Scan for the cell matching the given text and deliver its [x, y] coordinate at center. 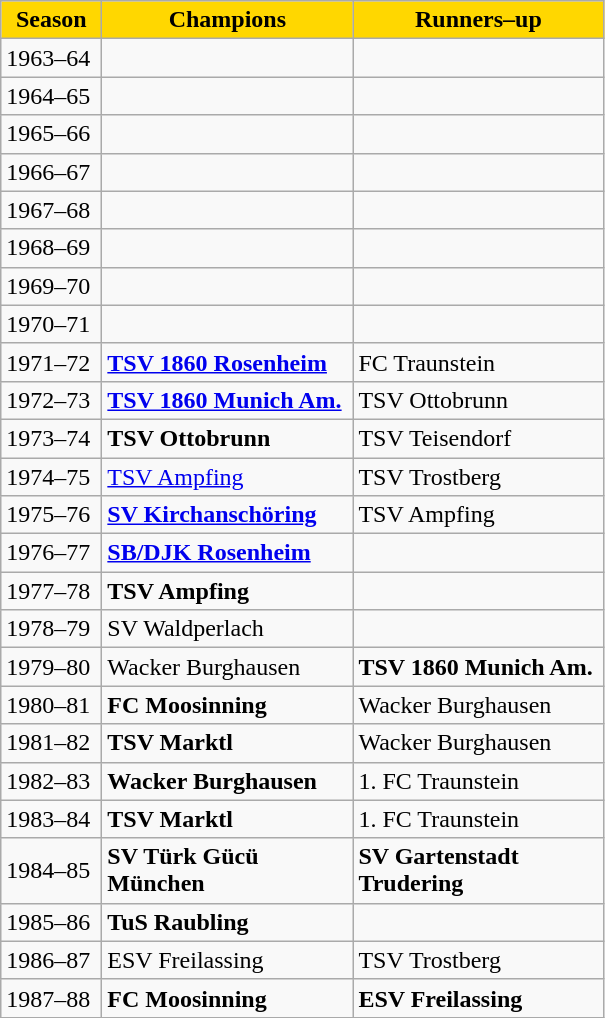
1970–71 [52, 324]
1987–88 [52, 998]
SB/DJK Rosenheim [228, 553]
SV Türk Gücü München [228, 870]
1982–83 [52, 781]
1965–66 [52, 134]
SV Gartenstadt Trudering [478, 870]
1983–84 [52, 819]
1976–77 [52, 553]
1973–74 [52, 438]
1972–73 [52, 400]
1966–67 [52, 172]
Season [52, 20]
1981–82 [52, 743]
TSV Teisendorf [478, 438]
1971–72 [52, 362]
1979–80 [52, 667]
1974–75 [52, 477]
TuS Raubling [228, 922]
1985–86 [52, 922]
FC Traunstein [478, 362]
1975–76 [52, 515]
1964–65 [52, 96]
1986–87 [52, 960]
1963–64 [52, 58]
1978–79 [52, 629]
Champions [228, 20]
1967–68 [52, 210]
TSV 1860 Rosenheim [228, 362]
1969–70 [52, 286]
1984–85 [52, 870]
SV Waldperlach [228, 629]
1968–69 [52, 248]
SV Kirchanschöring [228, 515]
1977–78 [52, 591]
Runners–up [478, 20]
1980–81 [52, 705]
